For the text-containing cell, return its midpoint in (X, Y) coordinate format. 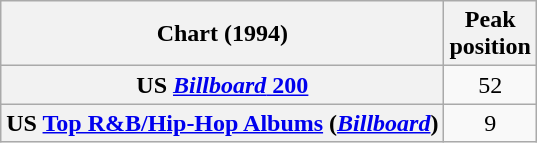
52 (490, 85)
US Top R&B/Hip-Hop Albums (Billboard) (222, 123)
US Billboard 200 (222, 85)
9 (490, 123)
Chart (1994) (222, 34)
Peak position (490, 34)
